Return the [X, Y] coordinate for the center point of the cell that contains the specified text.  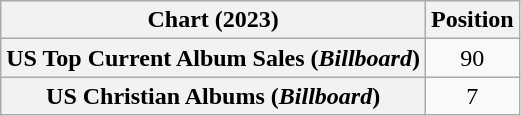
Chart (2023) [214, 20]
7 [472, 96]
Position [472, 20]
90 [472, 58]
US Christian Albums (Billboard) [214, 96]
US Top Current Album Sales (Billboard) [214, 58]
